Pinpoint the cell where the given text exists, returning its [x, y] midpoint coordinate. 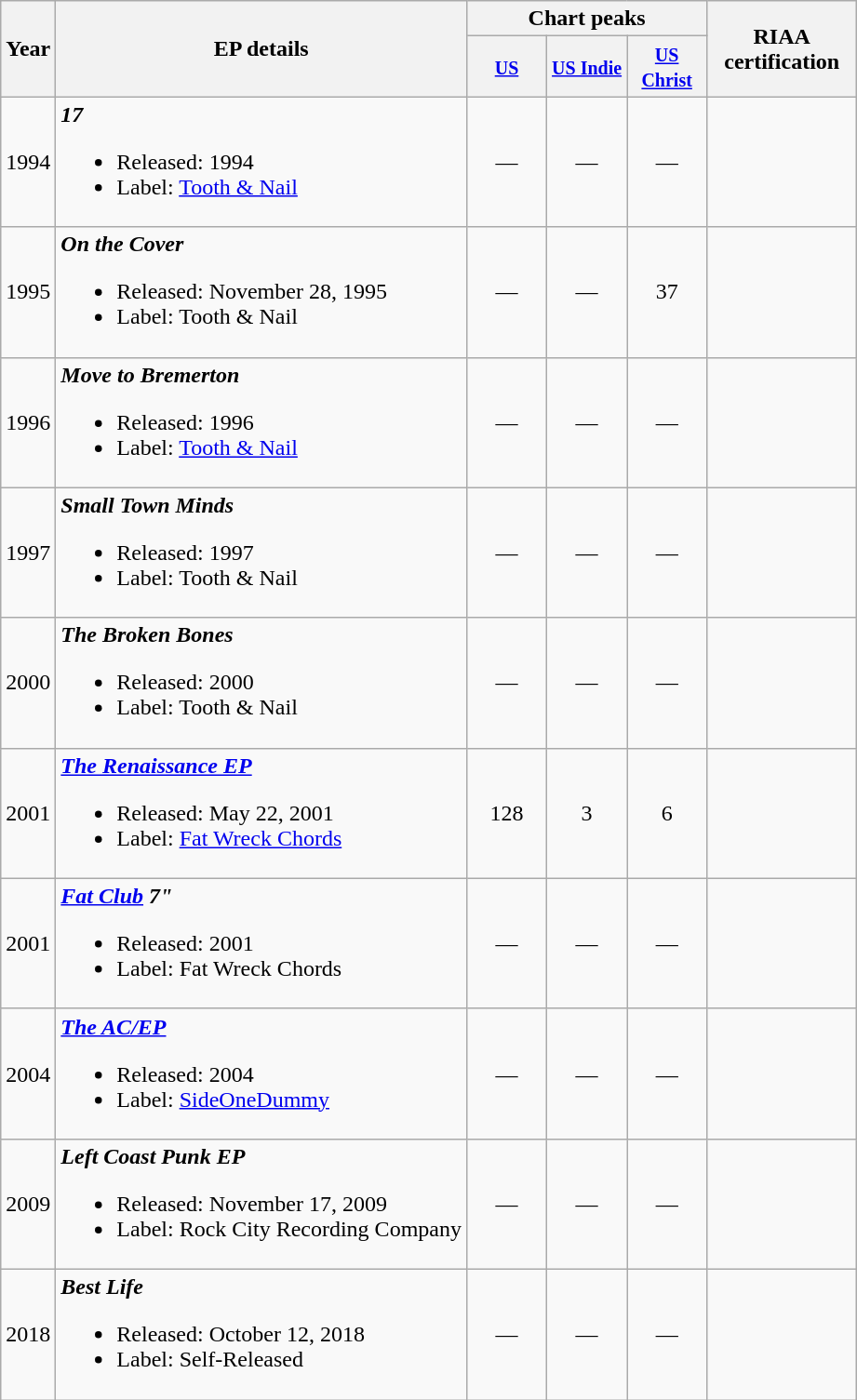
US [506, 67]
The AC/EPReleased: 2004Label: SideOneDummy [261, 1073]
Chart peaks [586, 19]
2004 [28, 1073]
Best LifeReleased: October 12, 2018Label: Self-Released [261, 1334]
On the CoverReleased: November 28, 1995Label: Tooth & Nail [261, 292]
Left Coast Punk EPReleased: November 17, 2009Label: Rock City Recording Company [261, 1204]
2009 [28, 1204]
1996 [28, 422]
The Renaissance EPReleased: May 22, 2001Label: Fat Wreck Chords [261, 813]
Fat Club 7"Released: 2001Label: Fat Wreck Chords [261, 943]
Move to BremertonReleased: 1996Label: Tooth & Nail [261, 422]
1997 [28, 553]
Small Town MindsReleased: 1997Label: Tooth & Nail [261, 553]
6 [667, 813]
Year [28, 48]
2000 [28, 683]
RIAA certification [782, 48]
17Released: 1994Label: Tooth & Nail [261, 162]
2018 [28, 1334]
3 [587, 813]
US Indie [587, 67]
37 [667, 292]
1995 [28, 292]
1994 [28, 162]
US Christ [667, 67]
128 [506, 813]
The Broken BonesReleased: 2000Label: Tooth & Nail [261, 683]
EP details [261, 48]
